Output the (X, Y) coordinate of the center of the cell containing the given text.  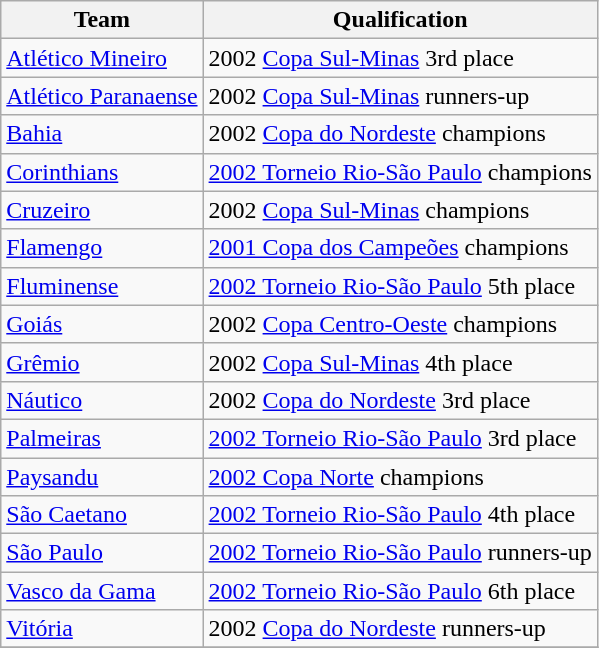
2002 Torneio Rio-São Paulo runners-up (400, 553)
São Paulo (102, 553)
2002 Copa Sul-Minas runners-up (400, 96)
Fluminense (102, 286)
2002 Torneio Rio-São Paulo 6th place (400, 591)
2002 Copa do Nordeste champions (400, 134)
São Caetano (102, 515)
Vitória (102, 629)
Team (102, 20)
2002 Torneio Rio-São Paulo champions (400, 172)
Grêmio (102, 362)
Vasco da Gama (102, 591)
2002 Torneio Rio-São Paulo 4th place (400, 515)
Paysandu (102, 477)
Bahia (102, 134)
Corinthians (102, 172)
2002 Copa Sul-Minas 3rd place (400, 58)
2002 Copa Sul-Minas champions (400, 210)
Palmeiras (102, 438)
2002 Torneio Rio-São Paulo 3rd place (400, 438)
Qualification (400, 20)
2002 Copa Centro-Oeste champions (400, 324)
2001 Copa dos Campeões champions (400, 248)
Flamengo (102, 248)
2002 Copa Norte champions (400, 477)
Náutico (102, 400)
Cruzeiro (102, 210)
Atlético Mineiro (102, 58)
2002 Copa do Nordeste runners-up (400, 629)
Atlético Paranaense (102, 96)
Goiás (102, 324)
2002 Copa Sul-Minas 4th place (400, 362)
2002 Torneio Rio-São Paulo 5th place (400, 286)
2002 Copa do Nordeste 3rd place (400, 400)
